Pinpoint the cell where the given text exists, returning its [X, Y] midpoint coordinate. 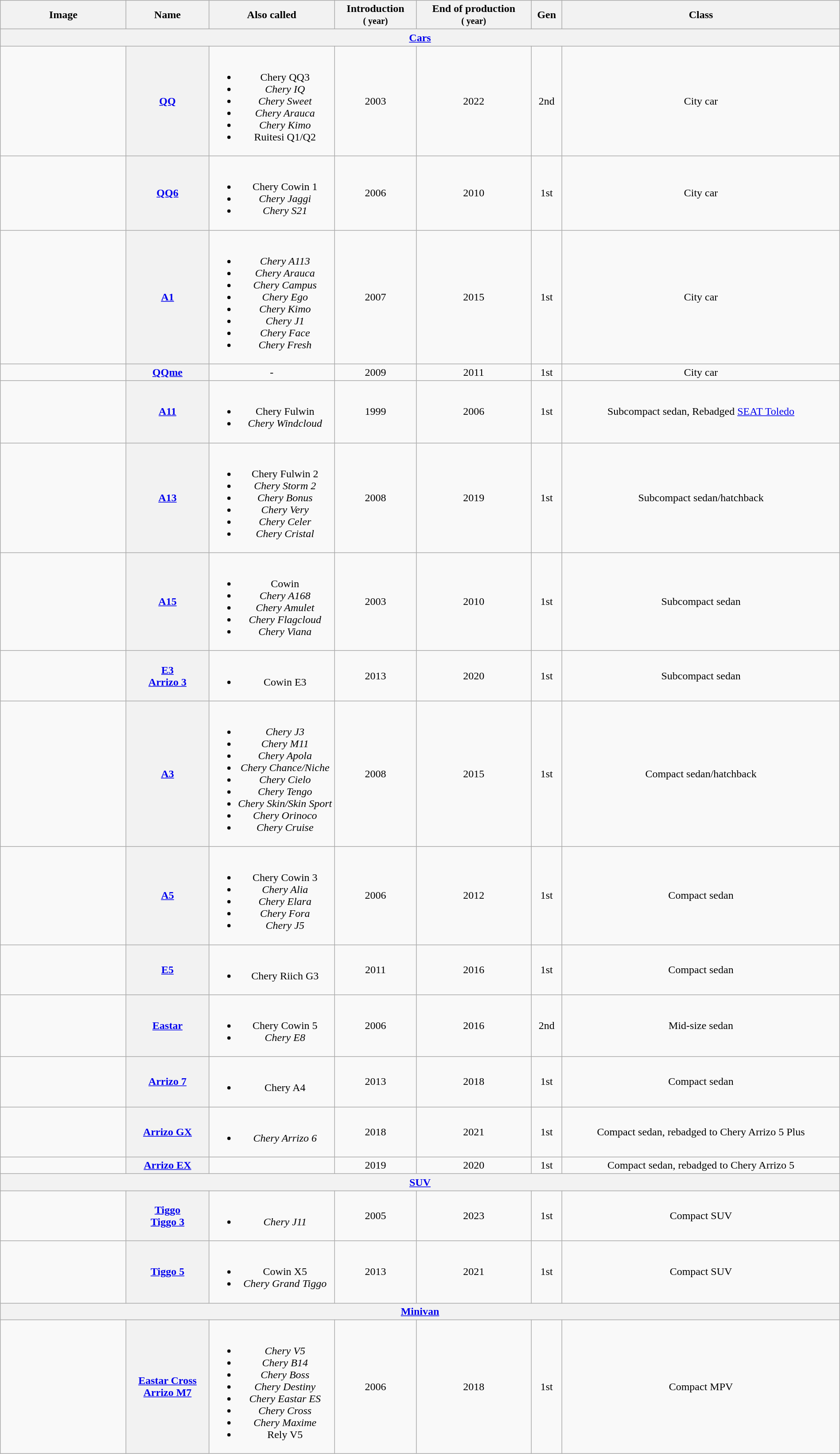
A11 [167, 412]
TiggoTiggo 3 [167, 1216]
A1 [167, 297]
1999 [375, 412]
QQ [167, 101]
Introduction( year) [375, 15]
2007 [375, 297]
Also called [272, 15]
Chery Cowin 3Chery AliaChery ElaraChery ForaChery J5 [272, 895]
Subcompact sedan, Rebadged SEAT Toledo [701, 412]
Minivan [420, 1311]
QQme [167, 372]
2009 [375, 372]
A5 [167, 895]
Chery A113Chery AraucaChery CampusChery EgoChery KimoChery J1Chery FaceChery Fresh [272, 297]
A3 [167, 774]
Gen [547, 15]
Cowin X5Chery Grand Tiggo [272, 1272]
Chery J11 [272, 1216]
End of production( year) [474, 15]
E3Arrizo 3 [167, 675]
Compact MPV [701, 1387]
Chery Arrizo 6 [272, 1132]
Chery V5Chery B14Chery BossChery DestinyChery Eastar ESChery CrossChery MaximeRely V5 [272, 1387]
A13 [167, 498]
Chery FulwinChery Windcloud [272, 412]
QQ6 [167, 193]
Arrizo 7 [167, 1082]
Image [63, 15]
2005 [375, 1216]
Chery Fulwin 2Chery Storm 2Chery BonusChery VeryChery CelerChery Cristal [272, 498]
Eastar [167, 1026]
- [272, 372]
Eastar CrossArrizo M7 [167, 1387]
Chery Riich G3 [272, 970]
Cars [420, 38]
Compact sedan/hatchback [701, 774]
2012 [474, 895]
Chery A4 [272, 1082]
Arrizo EX [167, 1166]
Name [167, 15]
SUV [420, 1182]
2023 [474, 1216]
CowinChery A168Chery AmuletChery FlagcloudChery Viana [272, 602]
E5 [167, 970]
Compact sedan, rebadged to Chery Arrizo 5 Plus [701, 1132]
Chery Cowin 1Chery JaggiChery S21 [272, 193]
A15 [167, 602]
Subcompact sedan/hatchback [701, 498]
Chery Cowin 5Chery E8 [272, 1026]
Compact sedan, rebadged to Chery Arrizo 5 [701, 1166]
Chery QQ3Chery IQChery SweetChery AraucaChery KimoRuitesi Q1/Q2 [272, 101]
Chery J3Chery M11Chery ApolaChery Chance/NicheChery CieloChery TengoChery Skin/Skin SportChery OrinocoChery Cruise [272, 774]
Arrizo GX [167, 1132]
2022 [474, 101]
Class [701, 15]
Mid-size sedan [701, 1026]
Tiggo 5 [167, 1272]
Cowin E3 [272, 675]
